Locate the cell with the specified text and output its (X, Y) center coordinate. 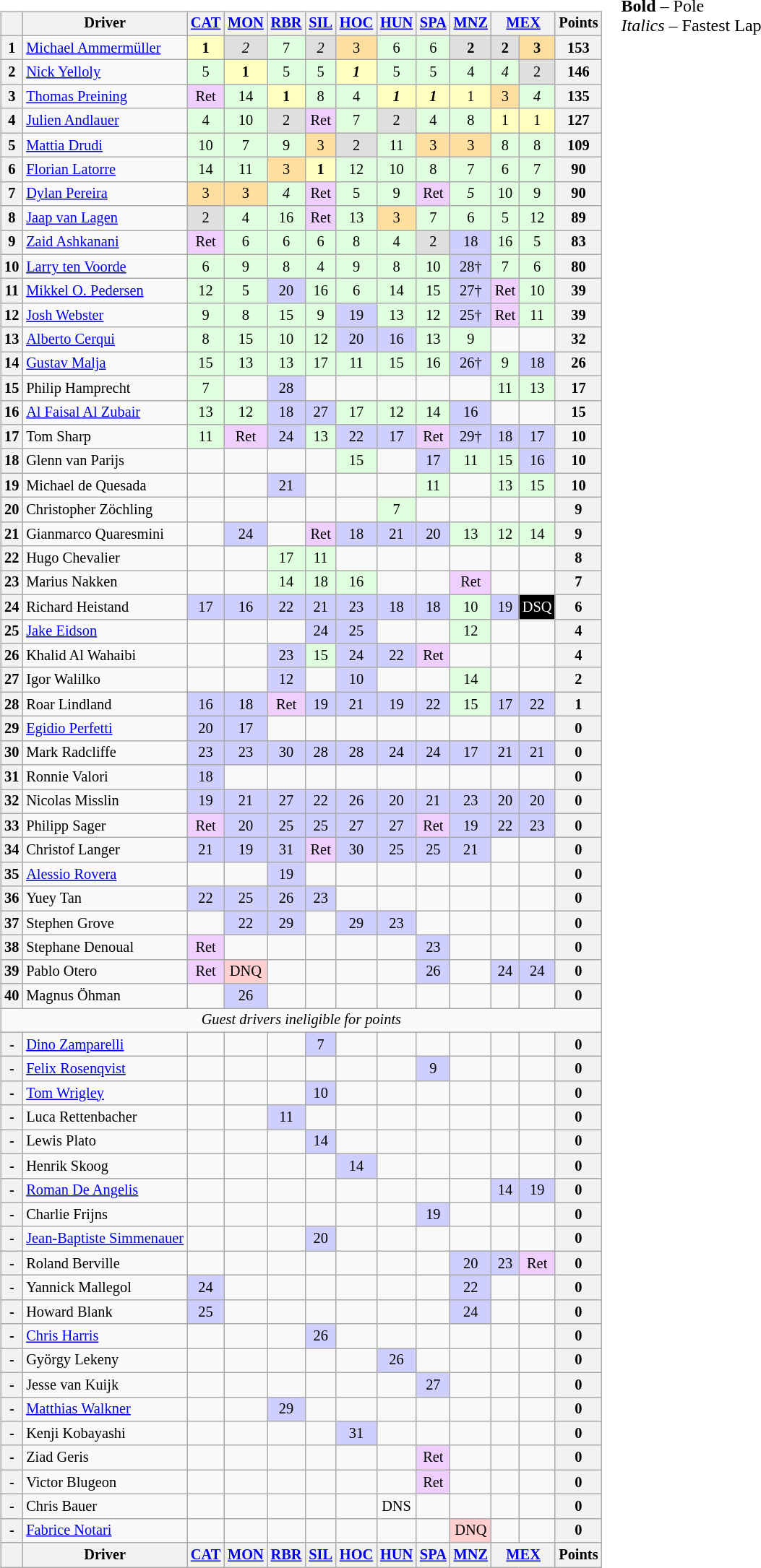
Matthias Walkner (105, 1409)
Jake Eidson (105, 631)
Florian Latorre (105, 170)
Kenji Kobayashi (105, 1434)
Thomas Preining (105, 97)
Christopher Zöchling (105, 510)
Stephen Grove (105, 923)
153 (578, 48)
Alberto Cerqui (105, 339)
Jesse van Kuijk (105, 1385)
Yannick Mallegol (105, 1288)
Dylan Pereira (105, 194)
Felix Rosenqvist (105, 1069)
83 (578, 243)
Michael Ammermüller (105, 48)
Victor Blugeon (105, 1482)
Richard Heistand (105, 607)
Christof Langer (105, 850)
Jaap van Lagen (105, 218)
37 (12, 923)
25† (471, 316)
Charlie Frijns (105, 1215)
Khalid Al Wahaibi (105, 656)
Zaid Ashkanani (105, 243)
36 (12, 898)
109 (578, 145)
Gustav Malja (105, 364)
27† (471, 291)
Philipp Sager (105, 826)
35 (12, 875)
Josh Webster (105, 316)
Egidio Perfetti (105, 729)
Roar Lindland (105, 704)
Igor Walilko (105, 680)
34 (12, 850)
Ronnie Valori (105, 777)
Hugo Chevalier (105, 558)
Yuey Tan (105, 898)
Alessio Rovera (105, 875)
26† (471, 364)
135 (578, 97)
Larry ten Voorde (105, 267)
Ziad Geris (105, 1457)
146 (578, 72)
Tom Wrigley (105, 1093)
127 (578, 121)
Lewis Plato (105, 1142)
38 (12, 948)
Chris Harris (105, 1336)
Magnus Öhman (105, 996)
Tom Sharp (105, 437)
DSQ (537, 607)
Nick Yelloly (105, 72)
29† (471, 437)
György Lekeny (105, 1361)
28† (471, 267)
Roland Berville (105, 1263)
Jean-Baptiste Simmenauer (105, 1239)
Glenn van Parijs (105, 461)
80 (578, 267)
Fabrice Notari (105, 1530)
89 (578, 218)
40 (12, 996)
Roman De Angelis (105, 1190)
Stephane Denoual (105, 948)
Pablo Otero (105, 971)
DNS (396, 1507)
Al Faisal Al Zubair (105, 412)
33 (12, 826)
Dino Zamparelli (105, 1044)
Nicolas Misslin (105, 802)
Marius Nakken (105, 583)
Julien Andlauer (105, 121)
Chris Bauer (105, 1507)
Michael de Quesada (105, 485)
Philip Hamprecht (105, 388)
Gianmarco Quaresmini (105, 534)
Mikkel O. Pedersen (105, 291)
Mattia Drudi (105, 145)
Howard Blank (105, 1312)
Guest drivers ineligible for points (301, 1021)
Mark Radcliffe (105, 753)
Henrik Skoog (105, 1166)
Luca Rettenbacher (105, 1117)
